Return [x, y] of the center of cell containing provided text 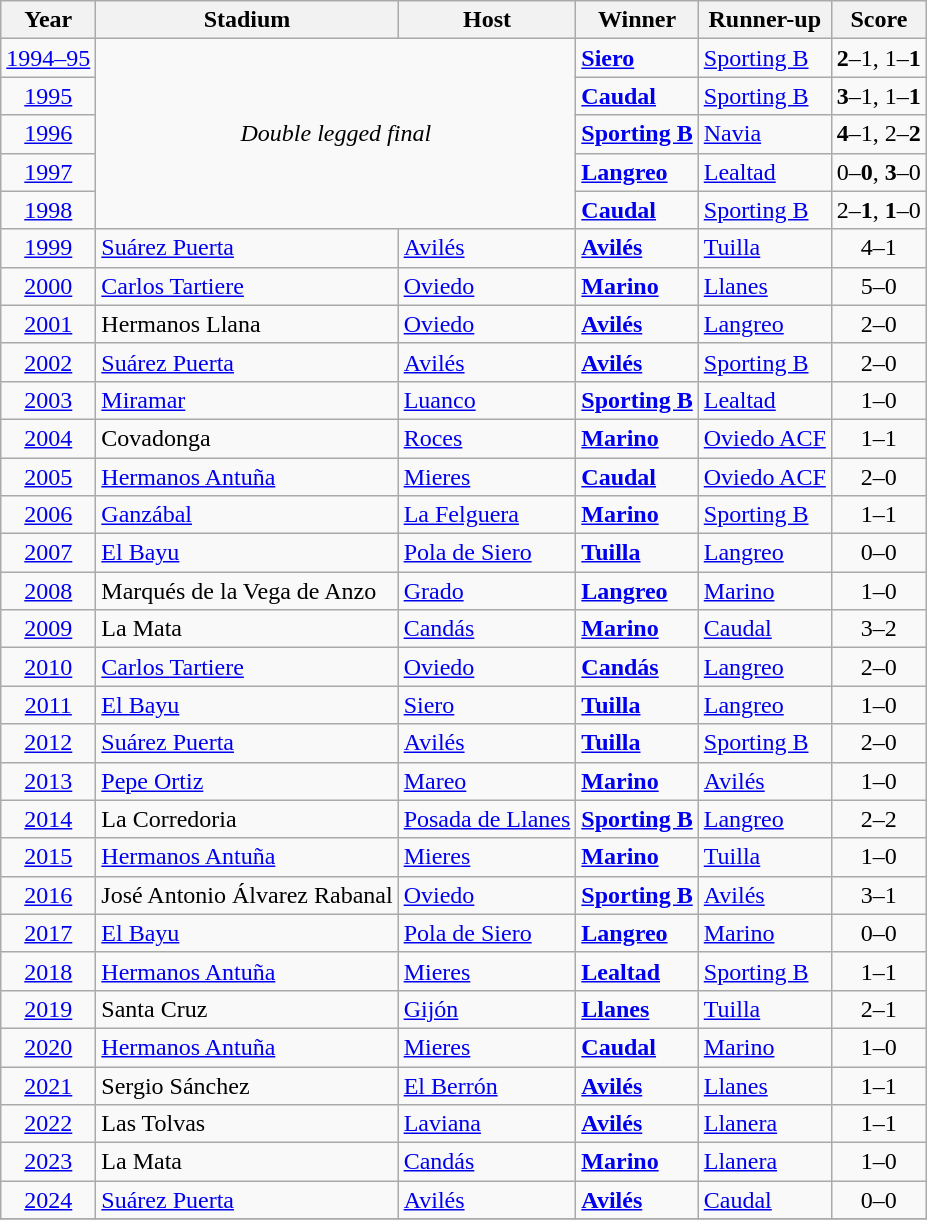
Laviana [487, 1124]
1994–95 [48, 58]
Marqués de la Vega de Anzo [247, 591]
Pepe Ortiz [247, 781]
2014 [48, 819]
2013 [48, 781]
2000 [48, 286]
1999 [48, 248]
2021 [48, 1085]
2–1 [878, 1009]
2017 [48, 933]
2007 [48, 553]
Navia [764, 134]
5–0 [878, 286]
Winner [637, 20]
Score [878, 20]
2018 [48, 971]
Double legged final [336, 134]
Miramar [247, 400]
Ganzábal [247, 515]
El Berrón [487, 1085]
Luanco [487, 400]
2–1, 1–1 [878, 58]
Gijón [487, 1009]
2024 [48, 1200]
2019 [48, 1009]
Host [487, 20]
2023 [48, 1162]
2011 [48, 705]
4–1, 2–2 [878, 134]
3–1 [878, 895]
Year [48, 20]
4–1 [878, 248]
2009 [48, 629]
2001 [48, 324]
Covadonga [247, 438]
Stadium [247, 20]
José Antonio Álvarez Rabanal [247, 895]
2–2 [878, 819]
2016 [48, 895]
2008 [48, 591]
La Corredoria [247, 819]
La Felguera [487, 515]
Santa Cruz [247, 1009]
1996 [48, 134]
2010 [48, 667]
Runner-up [764, 20]
2015 [48, 857]
0–0, 3–0 [878, 172]
2020 [48, 1047]
1997 [48, 172]
2003 [48, 400]
3–1, 1–1 [878, 96]
2002 [48, 362]
2005 [48, 477]
2012 [48, 743]
2–1, 1–0 [878, 210]
Mareo [487, 781]
Las Tolvas [247, 1124]
2006 [48, 515]
Sergio Sánchez [247, 1085]
3–2 [878, 629]
Hermanos Llana [247, 324]
1998 [48, 210]
2022 [48, 1124]
Roces [487, 438]
1995 [48, 96]
Posada de Llanes [487, 819]
Grado [487, 591]
2004 [48, 438]
